Scan for the cell matching the given text and deliver its [X, Y] coordinate at center. 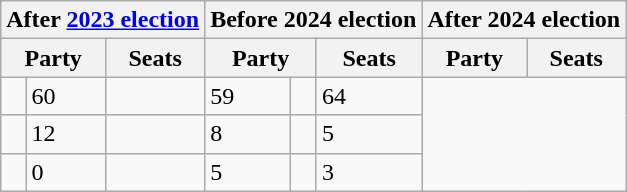
Before 2024 election [314, 20]
0 [66, 172]
After 2023 election [103, 20]
59 [248, 96]
60 [66, 96]
3 [368, 172]
64 [368, 96]
8 [248, 134]
12 [66, 134]
After 2024 election [524, 20]
